Pinpoint the cell where the given text exists, returning its (X, Y) midpoint coordinate. 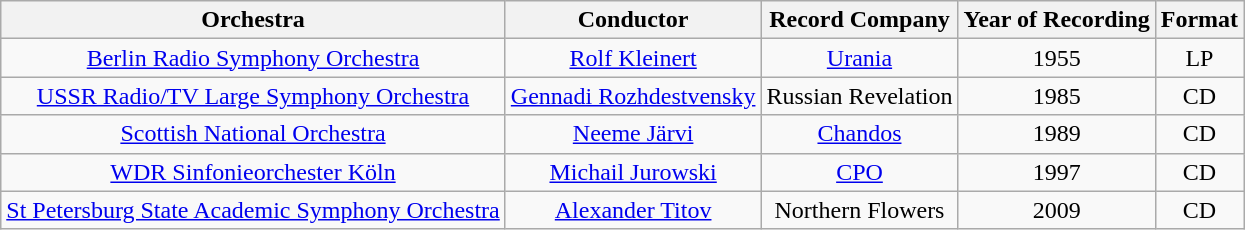
1985 (1056, 96)
CPO (860, 172)
Orchestra (254, 20)
Russian Revelation (860, 96)
WDR Sinfonieorchester Köln (254, 172)
2009 (1056, 210)
Year of Recording (1056, 20)
1997 (1056, 172)
USSR Radio/TV Large Symphony Orchestra (254, 96)
Berlin Radio Symphony Orchestra (254, 58)
Scottish National Orchestra (254, 134)
Gennadi Rozhdestvensky (633, 96)
Michail Jurowski (633, 172)
Urania (860, 58)
Record Company (860, 20)
LP (1199, 58)
1989 (1056, 134)
Northern Flowers (860, 210)
Format (1199, 20)
St Petersburg State Academic Symphony Orchestra (254, 210)
Alexander Titov (633, 210)
Neeme Järvi (633, 134)
Rolf Kleinert (633, 58)
1955 (1056, 58)
Chandos (860, 134)
Conductor (633, 20)
